For the text-containing cell, return its midpoint in (x, y) coordinate format. 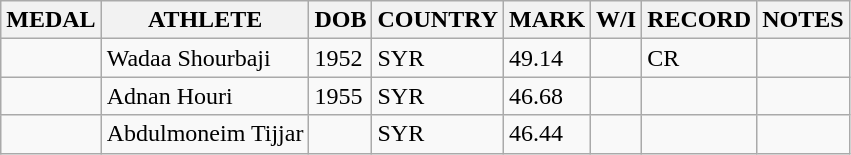
46.68 (548, 96)
MEDAL (51, 20)
W/I (616, 20)
46.44 (548, 134)
ATHLETE (205, 20)
1955 (340, 96)
Abdulmoneim Tijjar (205, 134)
CR (700, 58)
Wadaa Shourbaji (205, 58)
MARK (548, 20)
DOB (340, 20)
RECORD (700, 20)
NOTES (803, 20)
COUNTRY (438, 20)
1952 (340, 58)
49.14 (548, 58)
Adnan Houri (205, 96)
